Find where the given text appears and provide that cell's center as [x, y] coordinate. 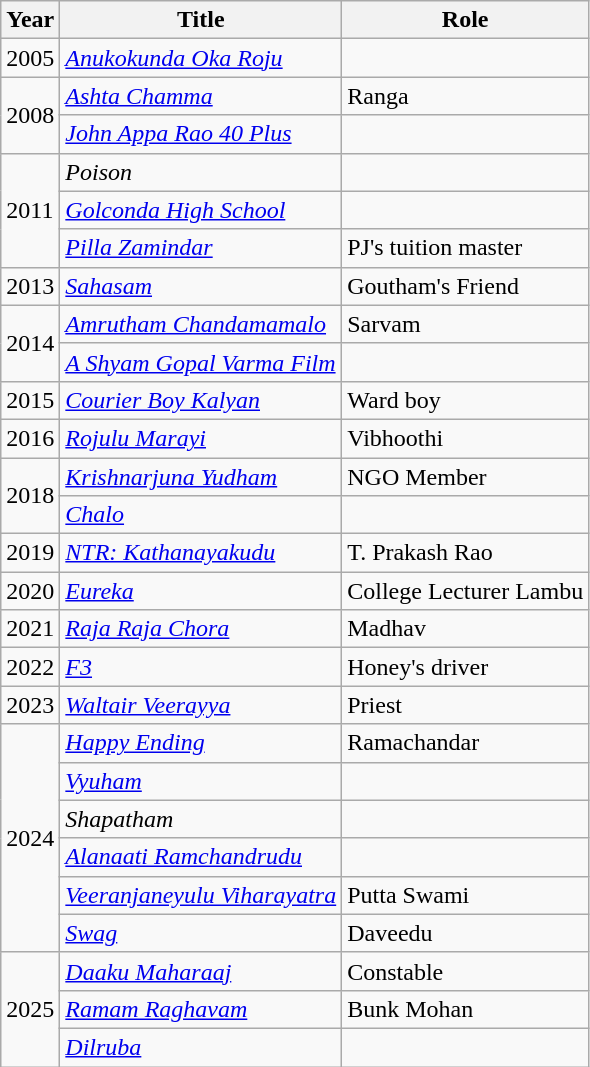
Ramam Raghavam [201, 1009]
Happy Ending [201, 743]
John Appa Rao 40 Plus [201, 134]
Role [466, 20]
2023 [30, 705]
2020 [30, 591]
PJ's tuition master [466, 248]
2008 [30, 115]
2022 [30, 667]
Sarvam [466, 324]
Courier Boy Kalyan [201, 400]
2021 [30, 629]
College Lecturer Lambu [466, 591]
Shapatham [201, 819]
Ward boy [466, 400]
Bunk Mohan [466, 1009]
2015 [30, 400]
T. Prakash Rao [466, 553]
Anukokunda Oka Roju [201, 58]
NTR: Kathanayakudu [201, 553]
2016 [30, 438]
Krishnarjuna Yudham [201, 477]
Honey's driver [466, 667]
Goutham's Friend [466, 286]
Raja Raja Chora [201, 629]
2018 [30, 496]
Ramachandar [466, 743]
Sahasam [201, 286]
Dilruba [201, 1047]
Ranga [466, 96]
Veeranjaneyulu Viharayatra [201, 895]
Amrutham Chandamamalo [201, 324]
Vyuham [201, 781]
F3 [201, 667]
Priest [466, 705]
Year [30, 20]
Daveedu [466, 933]
NGO Member [466, 477]
Ashta Chamma [201, 96]
2013 [30, 286]
2025 [30, 1009]
Poison [201, 172]
Constable [466, 971]
Pilla Zamindar [201, 248]
A Shyam Gopal Varma Film [201, 362]
2019 [30, 553]
Swag [201, 933]
Putta Swami [466, 895]
Madhav [466, 629]
2011 [30, 210]
Chalo [201, 515]
2014 [30, 343]
Waltair Veerayya [201, 705]
2024 [30, 838]
Golconda High School [201, 210]
2005 [30, 58]
Eureka [201, 591]
Vibhoothi [466, 438]
Alanaati Ramchandrudu [201, 857]
Daaku Maharaaj [201, 971]
Rojulu Marayi [201, 438]
Title [201, 20]
